From the cell containing the given text, extract its center point as [x, y] coordinate. 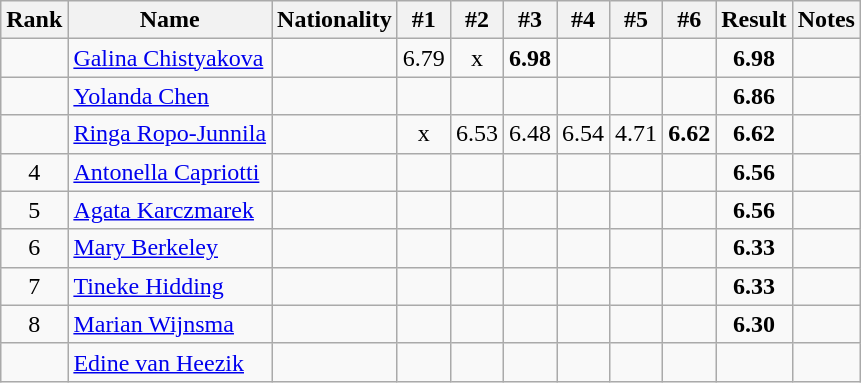
#3 [530, 20]
#1 [424, 20]
6.79 [424, 58]
6.30 [754, 324]
Name [170, 20]
Galina Chistyakova [170, 58]
4.71 [636, 134]
8 [34, 324]
#4 [582, 20]
6.48 [530, 134]
6.86 [754, 96]
Mary Berkeley [170, 248]
5 [34, 210]
Agata Karczmarek [170, 210]
Marian Wijnsma [170, 324]
Notes [826, 20]
Edine van Heezik [170, 362]
4 [34, 172]
6 [34, 248]
#6 [690, 20]
Antonella Capriotti [170, 172]
Rank [34, 20]
7 [34, 286]
Yolanda Chen [170, 96]
Nationality [335, 20]
6.54 [582, 134]
6.53 [476, 134]
Result [754, 20]
Tineke Hidding [170, 286]
#2 [476, 20]
Ringa Ropo-Junnila [170, 134]
#5 [636, 20]
